Search for the cell housing the specified text and yield its (X, Y) center coordinate. 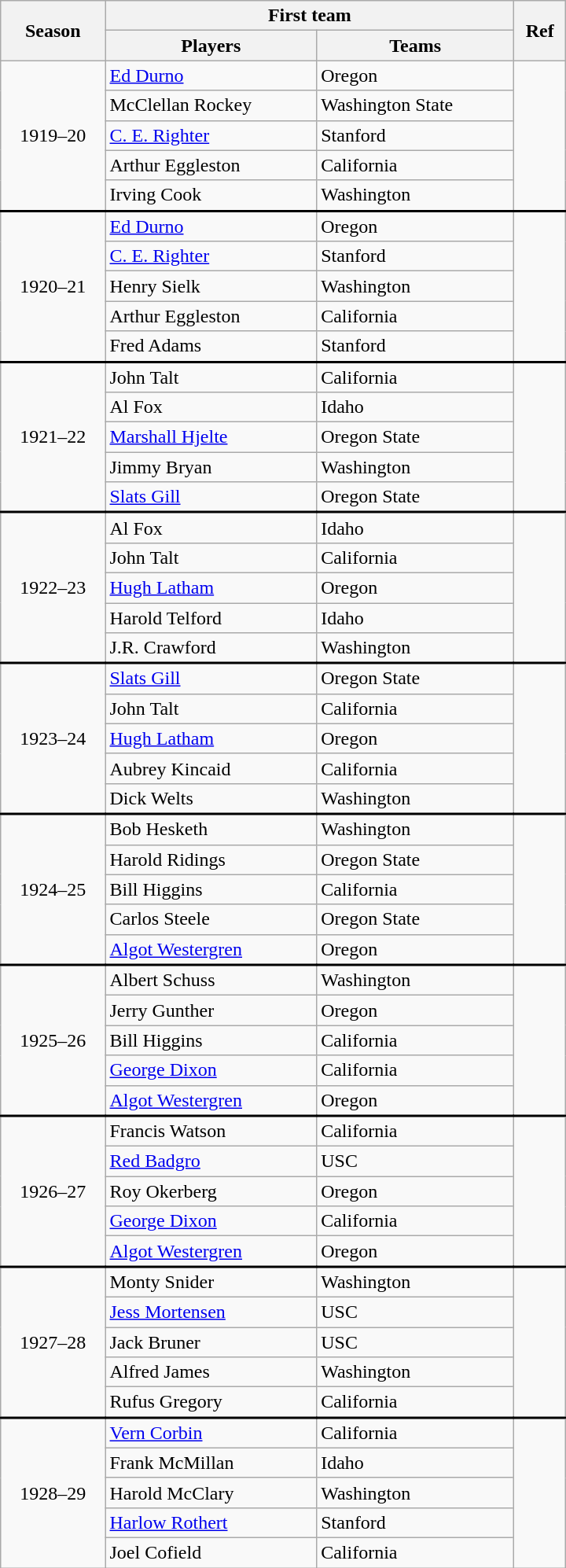
1920–21 (53, 286)
Rufus Gregory (211, 1403)
Jack Bruner (211, 1342)
Jimmy Bryan (211, 467)
Harold Ridings (211, 859)
Marshall Hjelte (211, 437)
1919–20 (53, 135)
Monty Snider (211, 1282)
1921–22 (53, 437)
1924–25 (53, 889)
Albert Schuss (211, 980)
Harold Telford (211, 617)
Francis Watson (211, 1131)
First team (310, 16)
1922–23 (53, 588)
Joel Cofield (211, 1552)
J.R. Crawford (211, 648)
1925–26 (53, 1040)
Harold McClary (211, 1493)
Roy Okerberg (211, 1191)
1926–27 (53, 1191)
Aubrey Kincaid (211, 768)
Bob Hesketh (211, 829)
Ref (540, 31)
Teams (415, 46)
Alfred James (211, 1372)
Red Badgro (211, 1161)
Jerry Gunther (211, 1010)
Dick Welts (211, 799)
Fred Adams (211, 346)
Henry Sielk (211, 286)
Irving Cook (211, 195)
Season (53, 31)
1928–29 (53, 1493)
Frank McMillan (211, 1463)
1923–24 (53, 738)
McClellan Rockey (211, 105)
Harlow Rothert (211, 1522)
Vern Corbin (211, 1433)
Jess Mortensen (211, 1312)
Washington State (415, 105)
Carlos Steele (211, 919)
Players (211, 46)
1927–28 (53, 1342)
